Detect which cell encompasses the target text, then output its [x, y] center coordinate. 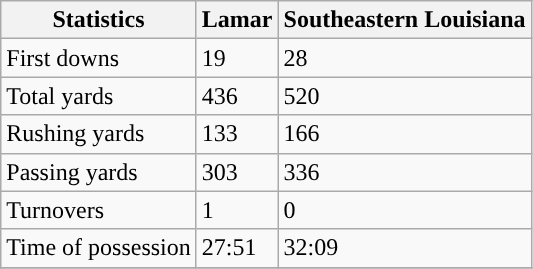
Lamar [237, 20]
336 [404, 172]
1 [237, 210]
166 [404, 134]
436 [237, 96]
Southeastern Louisiana [404, 20]
32:09 [404, 248]
Statistics [99, 20]
303 [237, 172]
27:51 [237, 248]
28 [404, 58]
Time of possession [99, 248]
First downs [99, 58]
Rushing yards [99, 134]
Turnovers [99, 210]
Total yards [99, 96]
133 [237, 134]
0 [404, 210]
19 [237, 58]
Passing yards [99, 172]
520 [404, 96]
